Detect which cell encompasses the target text, then output its [X, Y] center coordinate. 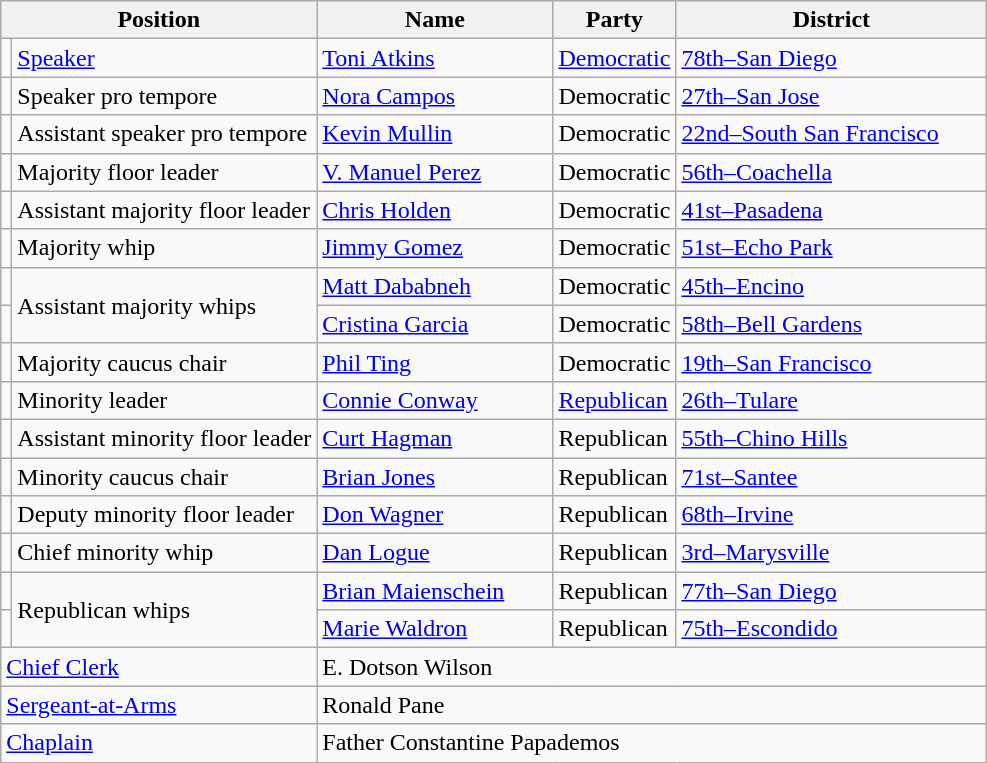
V. Manuel Perez [435, 172]
Deputy minority floor leader [164, 515]
Party [614, 20]
Brian Jones [435, 477]
Position [159, 20]
19th–San Francisco [832, 362]
Minority caucus chair [164, 477]
Minority leader [164, 400]
77th–San Diego [832, 591]
71st–Santee [832, 477]
58th–Bell Gardens [832, 324]
E. Dotson Wilson [652, 667]
Ronald Pane [652, 705]
Republican whips [164, 610]
Dan Logue [435, 553]
Matt Dababneh [435, 286]
Sergeant-at-Arms [159, 705]
Majority floor leader [164, 172]
75th–Escondido [832, 629]
45th–Encino [832, 286]
41st–Pasadena [832, 210]
Father Constantine Papademos [652, 743]
Majority caucus chair [164, 362]
Assistant majority floor leader [164, 210]
Chief Clerk [159, 667]
27th–San Jose [832, 96]
Speaker [164, 58]
Brian Maienschein [435, 591]
78th–San Diego [832, 58]
68th–Irvine [832, 515]
51st–Echo Park [832, 248]
Connie Conway [435, 400]
Assistant majority whips [164, 305]
Assistant speaker pro tempore [164, 134]
22nd–South San Francisco [832, 134]
3rd–Marysville [832, 553]
Chief minority whip [164, 553]
26th–Tulare [832, 400]
Name [435, 20]
56th–Coachella [832, 172]
Kevin Mullin [435, 134]
Majority whip [164, 248]
Chaplain [159, 743]
Curt Hagman [435, 438]
Assistant minority floor leader [164, 438]
Phil Ting [435, 362]
Chris Holden [435, 210]
Don Wagner [435, 515]
Jimmy Gomez [435, 248]
Marie Waldron [435, 629]
Toni Atkins [435, 58]
Speaker pro tempore [164, 96]
55th–Chino Hills [832, 438]
District [832, 20]
Cristina Garcia [435, 324]
Nora Campos [435, 96]
